Capture the cell that displays the provided text and extract its (x, y) central coordinate. 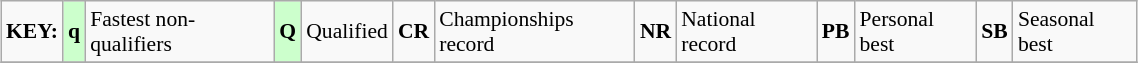
PB (836, 32)
q (74, 32)
CR (414, 32)
Championships record (534, 32)
NR (656, 32)
Q (288, 32)
Personal best (916, 32)
Fastest non-qualifiers (180, 32)
SB (994, 32)
Qualified (347, 32)
National record (746, 32)
KEY: (32, 32)
Seasonal best (1075, 32)
